Find where the given text appears and provide that cell's center as [X, Y] coordinate. 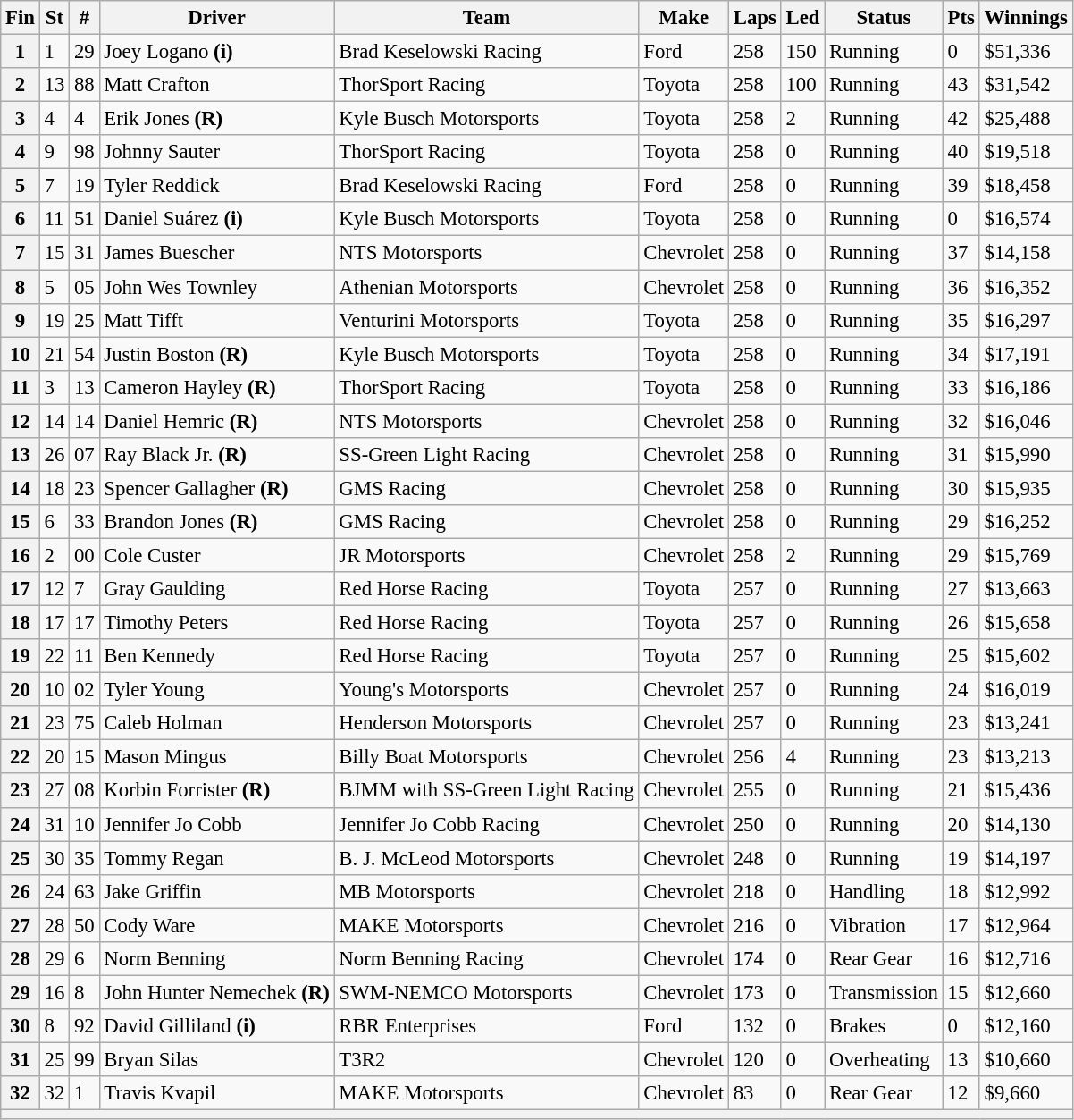
$14,130 [1026, 824]
Transmission [885, 992]
$14,158 [1026, 253]
150 [802, 52]
216 [754, 925]
John Hunter Nemechek (R) [216, 992]
$12,660 [1026, 992]
Vibration [885, 925]
$12,992 [1026, 891]
SS-Green Light Racing [486, 455]
Korbin Forrister (R) [216, 791]
Joey Logano (i) [216, 52]
John Wes Townley [216, 287]
255 [754, 791]
JR Motorsports [486, 555]
$16,252 [1026, 522]
43 [961, 85]
$14,197 [1026, 858]
83 [754, 1093]
50 [84, 925]
173 [754, 992]
$15,602 [1026, 656]
Pts [961, 18]
$16,046 [1026, 421]
MB Motorsports [486, 891]
Jennifer Jo Cobb Racing [486, 824]
Matt Crafton [216, 85]
07 [84, 455]
Driver [216, 18]
Jennifer Jo Cobb [216, 824]
Athenian Motorsports [486, 287]
BJMM with SS-Green Light Racing [486, 791]
250 [754, 824]
Timothy Peters [216, 623]
75 [84, 723]
174 [754, 959]
Led [802, 18]
Bryan Silas [216, 1059]
88 [84, 85]
54 [84, 354]
40 [961, 152]
Winnings [1026, 18]
$51,336 [1026, 52]
36 [961, 287]
Brakes [885, 1026]
248 [754, 858]
$12,160 [1026, 1026]
$19,518 [1026, 152]
39 [961, 186]
Jake Griffin [216, 891]
Henderson Motorsports [486, 723]
$15,436 [1026, 791]
Tyler Reddick [216, 186]
Johnny Sauter [216, 152]
$17,191 [1026, 354]
$25,488 [1026, 119]
Spencer Gallagher (R) [216, 488]
David Gilliland (i) [216, 1026]
Daniel Hemric (R) [216, 421]
Billy Boat Motorsports [486, 757]
$9,660 [1026, 1093]
Brandon Jones (R) [216, 522]
Fin [21, 18]
92 [84, 1026]
$16,186 [1026, 387]
$16,352 [1026, 287]
Venturini Motorsports [486, 320]
$15,769 [1026, 555]
$10,660 [1026, 1059]
$15,935 [1026, 488]
James Buescher [216, 253]
Cameron Hayley (R) [216, 387]
Cody Ware [216, 925]
Cole Custer [216, 555]
Norm Benning Racing [486, 959]
Ben Kennedy [216, 656]
218 [754, 891]
120 [754, 1059]
T3R2 [486, 1059]
Overheating [885, 1059]
# [84, 18]
SWM-NEMCO Motorsports [486, 992]
132 [754, 1026]
$12,716 [1026, 959]
Travis Kvapil [216, 1093]
Tyler Young [216, 690]
34 [961, 354]
$13,663 [1026, 589]
$16,574 [1026, 219]
Caleb Holman [216, 723]
Laps [754, 18]
08 [84, 791]
05 [84, 287]
Handling [885, 891]
02 [84, 690]
Mason Mingus [216, 757]
$31,542 [1026, 85]
51 [84, 219]
Team [486, 18]
Make [684, 18]
98 [84, 152]
RBR Enterprises [486, 1026]
37 [961, 253]
42 [961, 119]
Status [885, 18]
St [54, 18]
$18,458 [1026, 186]
$13,241 [1026, 723]
Tommy Regan [216, 858]
$16,297 [1026, 320]
63 [84, 891]
$12,964 [1026, 925]
Gray Gaulding [216, 589]
B. J. McLeod Motorsports [486, 858]
Norm Benning [216, 959]
Matt Tifft [216, 320]
Daniel Suárez (i) [216, 219]
Ray Black Jr. (R) [216, 455]
Erik Jones (R) [216, 119]
00 [84, 555]
$13,213 [1026, 757]
$15,990 [1026, 455]
$16,019 [1026, 690]
99 [84, 1059]
$15,658 [1026, 623]
Young's Motorsports [486, 690]
256 [754, 757]
100 [802, 85]
Justin Boston (R) [216, 354]
